Search for the cell housing the specified text and yield its [x, y] center coordinate. 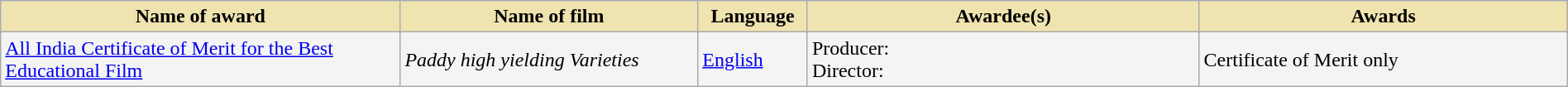
Certificate of Merit only [1383, 60]
All India Certificate of Merit for the Best Educational Film [200, 60]
Language [753, 17]
Name of film [549, 17]
Awardee(s) [1003, 17]
Awards [1383, 17]
Producer:Director: [1003, 60]
Name of award [200, 17]
Paddy high yielding Varieties [549, 60]
English [753, 60]
